Detect which cell encompasses the target text, then output its [X, Y] center coordinate. 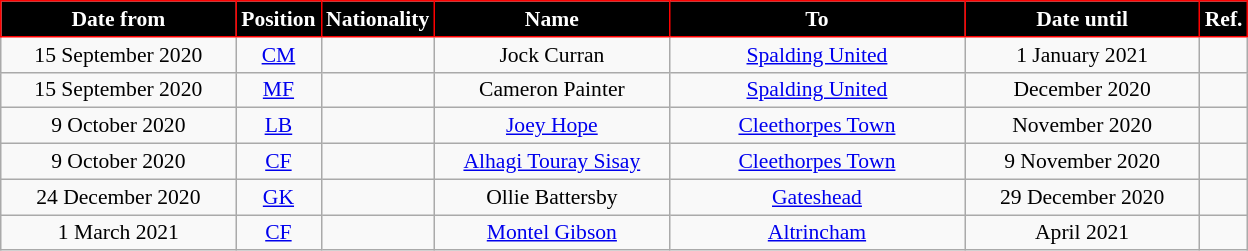
Cameron Painter [552, 90]
Altrincham [816, 233]
Ref. [1224, 19]
Alhagi Touray Sisay [552, 162]
Date from [118, 19]
Gateshead [816, 197]
November 2020 [1082, 126]
Name [552, 19]
Nationality [378, 19]
MF [278, 90]
Jock Curran [552, 55]
GK [278, 197]
Position [278, 19]
1 January 2021 [1082, 55]
9 November 2020 [1082, 162]
24 December 2020 [118, 197]
29 December 2020 [1082, 197]
1 March 2021 [118, 233]
LB [278, 126]
CM [278, 55]
Joey Hope [552, 126]
Ollie Battersby [552, 197]
December 2020 [1082, 90]
To [816, 19]
Date until [1082, 19]
Montel Gibson [552, 233]
April 2021 [1082, 233]
